Pinpoint the cell where the given text exists, returning its [x, y] midpoint coordinate. 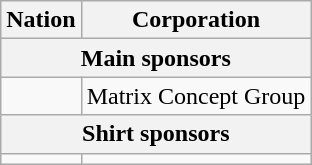
Shirt sponsors [156, 134]
Corporation [196, 20]
Main sponsors [156, 58]
Nation [41, 20]
Matrix Concept Group [196, 96]
